Return (X, Y) of the center of cell containing provided text 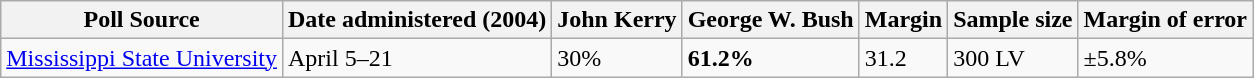
Date administered (2004) (416, 20)
George W. Bush (770, 20)
±5.8% (1166, 58)
Mississippi State University (142, 58)
Margin (903, 20)
John Kerry (617, 20)
Sample size (1013, 20)
300 LV (1013, 58)
31.2 (903, 58)
Poll Source (142, 20)
61.2% (770, 58)
Margin of error (1166, 20)
30% (617, 58)
April 5–21 (416, 58)
